Search for the cell housing the specified text and yield its (x, y) center coordinate. 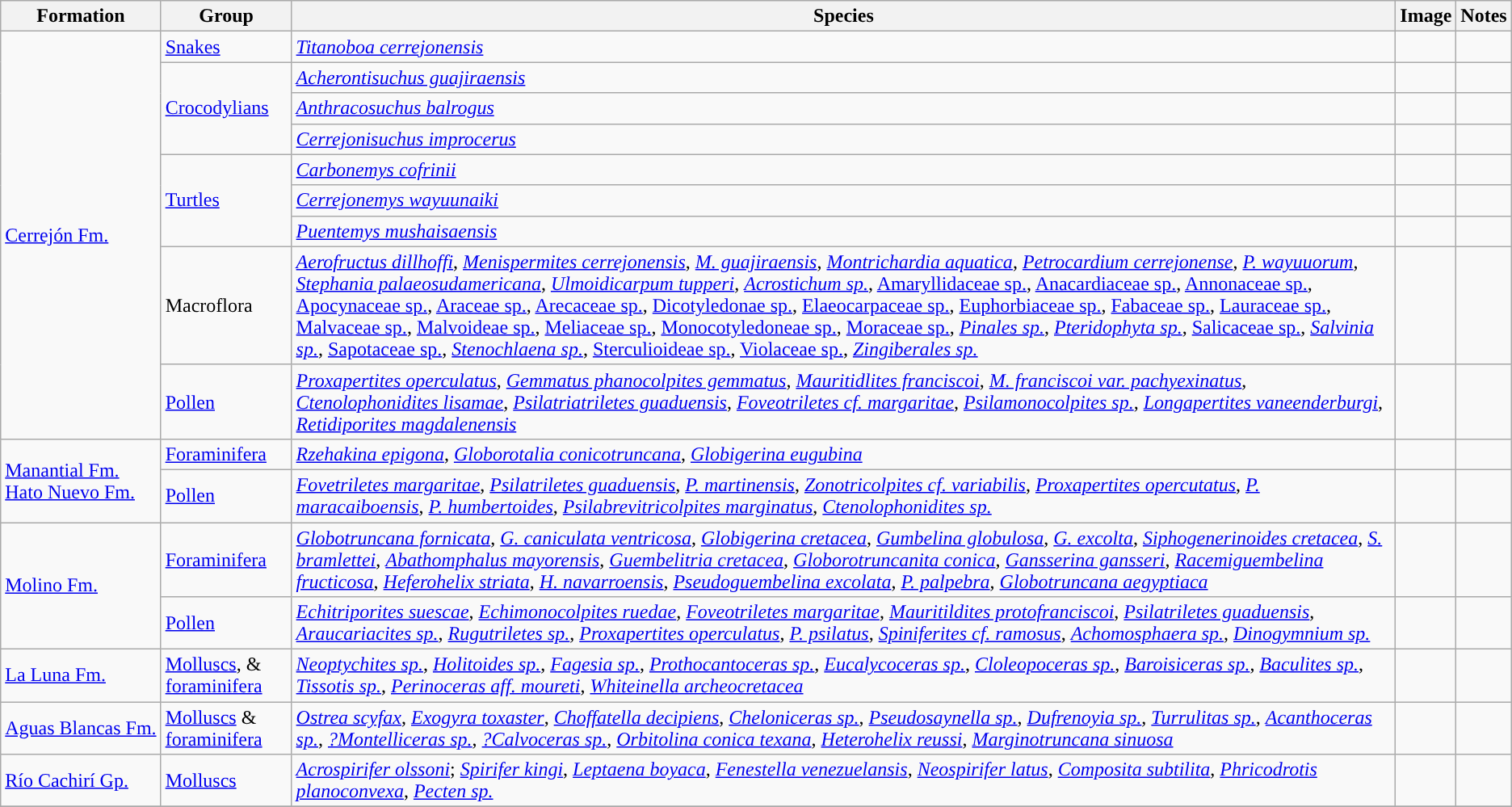
Carbonemys cofrinii (843, 170)
Species (843, 16)
Formation (81, 16)
Río Cachirí Gp. (81, 780)
Anthracosuchus balrogus (843, 108)
Cerrejón Fm. (81, 236)
Rzehakina epigona, Globorotalia conicotruncana, Globigerina eugubina (843, 454)
Molluscs & foraminifera (226, 729)
Macroflora (226, 305)
Acherontisuchus guajiraensis (843, 78)
Snakes (226, 47)
Molluscs, & foraminifera (226, 675)
Image (1426, 16)
Manantial Fm.Hato Nuevo Fm. (81, 480)
Cerrejonemys wayuunaiki (843, 200)
Molluscs (226, 780)
Cerrejonisuchus improcerus (843, 139)
Titanoboa cerrejonensis (843, 47)
Turtles (226, 200)
Group (226, 16)
La Luna Fm. (81, 675)
Puentemys mushaisaensis (843, 231)
Molino Fm. (81, 585)
Notes (1484, 16)
Aguas Blancas Fm. (81, 729)
Crocodylians (226, 108)
